Detect which cell encompasses the target text, then output its [x, y] center coordinate. 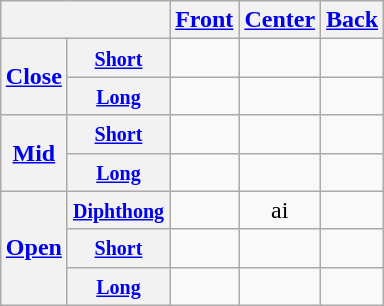
Open [34, 248]
Diphthong [118, 210]
Center [280, 20]
Mid [34, 153]
Front [204, 20]
Back [352, 20]
Close [34, 77]
ai [280, 210]
